Detect which cell encompasses the target text, then output its (x, y) center coordinate. 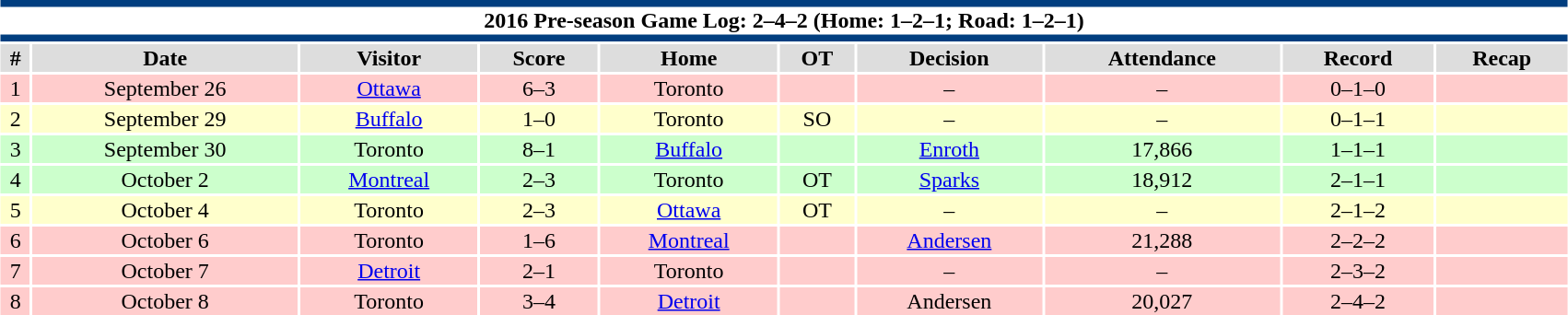
October 8 (166, 301)
2 (16, 119)
# (16, 58)
October 2 (166, 180)
2–1–2 (1358, 210)
4 (16, 180)
3 (16, 149)
September 30 (166, 149)
1–6 (538, 240)
Score (538, 58)
2–2–2 (1358, 240)
2–3–2 (1358, 271)
7 (16, 271)
October 6 (166, 240)
2–4–2 (1358, 301)
17,866 (1163, 149)
0–1–1 (1358, 119)
Home (689, 58)
September 29 (166, 119)
Date (166, 58)
3–4 (538, 301)
Record (1358, 58)
Enroth (949, 149)
2–1–1 (1358, 180)
6–3 (538, 88)
18,912 (1163, 180)
2016 Pre-season Game Log: 2–4–2 (Home: 1–2–1; Road: 1–2–1) (784, 20)
September 26 (166, 88)
21,288 (1163, 240)
1 (16, 88)
October 7 (166, 271)
Visitor (389, 58)
Decision (949, 58)
Recap (1502, 58)
2–1 (538, 271)
Attendance (1163, 58)
0–1–0 (1358, 88)
20,027 (1163, 301)
5 (16, 210)
8 (16, 301)
6 (16, 240)
Sparks (949, 180)
1–0 (538, 119)
1–1–1 (1358, 149)
SO (817, 119)
October 4 (166, 210)
8–1 (538, 149)
